Output the [x, y] coordinate of the center of the cell containing the given text.  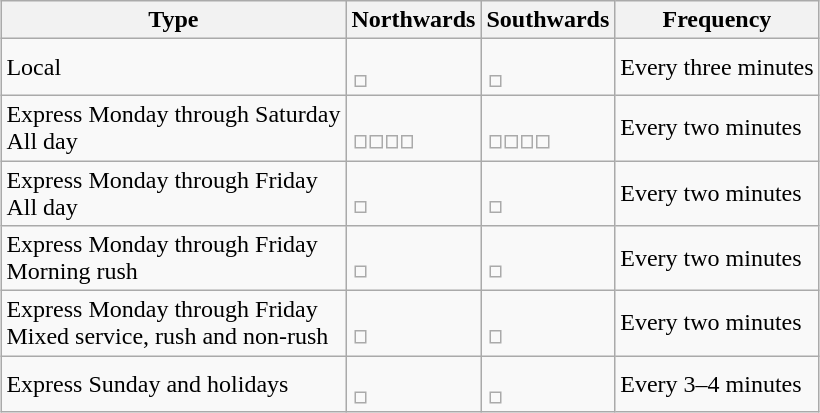
Express Monday through FridayMixed service, rush and non-rush [174, 324]
Southwards [548, 20]
Type [174, 20]
Every 3–4 minutes [717, 384]
Frequency [717, 20]
Express Monday through FridayAll day [174, 192]
Express Monday through SaturdayAll day [174, 128]
Northwards [414, 20]
Local [174, 68]
Express Monday through FridayMorning rush [174, 258]
Express Sunday and holidays [174, 384]
Every three minutes [717, 68]
